Output the (X, Y) coordinate of the center of the cell containing the given text.  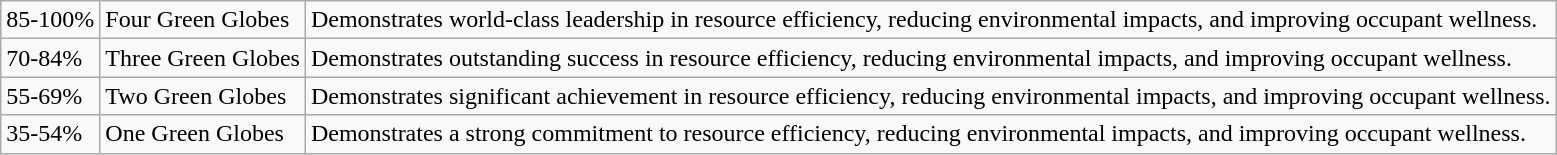
Demonstrates world-class leadership in resource efficiency, reducing environmental impacts, and improving occupant wellness. (930, 20)
55-69% (50, 96)
85-100% (50, 20)
One Green Globes (203, 134)
Demonstrates significant achievement in resource efficiency, reducing environmental impacts, and improving occupant wellness. (930, 96)
70-84% (50, 58)
Demonstrates outstanding success in resource efficiency, reducing environmental impacts, and improving occupant wellness. (930, 58)
Three Green Globes (203, 58)
Four Green Globes (203, 20)
Two Green Globes (203, 96)
Demonstrates a strong commitment to resource efficiency, reducing environmental impacts, and improving occupant wellness. (930, 134)
35-54% (50, 134)
